Scan for the cell matching the given text and deliver its [X, Y] coordinate at center. 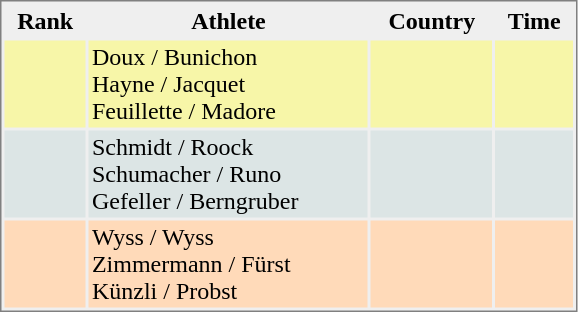
Athlete [228, 20]
Schmidt / RoockSchumacher / RunoGefeller / Berngruber [228, 174]
Country [432, 20]
Doux / BunichonHayne / JacquetFeuillette / Madore [228, 84]
Rank [44, 20]
Time [534, 20]
Wyss / WyssZimmermann / FürstKünzli / Probst [228, 264]
